Return the [X, Y] coordinate for the center point of the cell that contains the specified text.  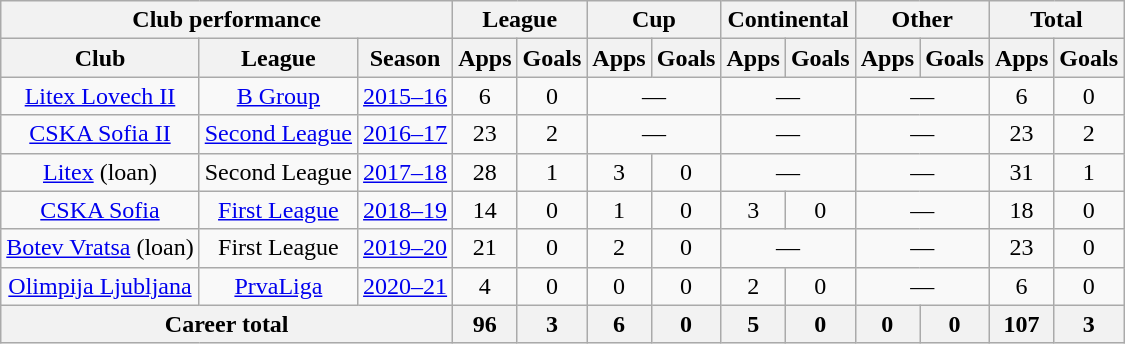
4 [485, 286]
PrvaLiga [278, 286]
2017–18 [406, 172]
CSKA Sofia [100, 210]
CSKA Sofia II [100, 134]
18 [1021, 210]
Club performance [227, 20]
Other [922, 20]
5 [753, 324]
Club [100, 58]
Olimpija Ljubljana [100, 286]
Botev Vratsa (loan) [100, 248]
Cup [654, 20]
Season [406, 58]
21 [485, 248]
96 [485, 324]
Litex (loan) [100, 172]
Total [1056, 20]
2020–21 [406, 286]
2016–17 [406, 134]
107 [1021, 324]
2015–16 [406, 96]
Career total [227, 324]
2018–19 [406, 210]
B Group [278, 96]
2019–20 [406, 248]
Continental [788, 20]
31 [1021, 172]
28 [485, 172]
14 [485, 210]
Litex Lovech II [100, 96]
